Locate the cell with the specified text and output its [X, Y] center coordinate. 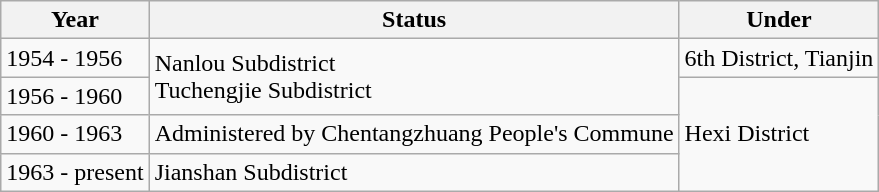
Year [75, 20]
Administered by Chentangzhuang People's Commune [414, 134]
1960 - 1963 [75, 134]
1963 - present [75, 172]
Under [779, 20]
Hexi District [779, 134]
1956 - 1960 [75, 96]
Status [414, 20]
6th District, Tianjin [779, 58]
1954 - 1956 [75, 58]
Nanlou SubdistrictTuchengjie Subdistrict [414, 77]
Jianshan Subdistrict [414, 172]
